Pinpoint the cell where the given text exists, returning its [x, y] midpoint coordinate. 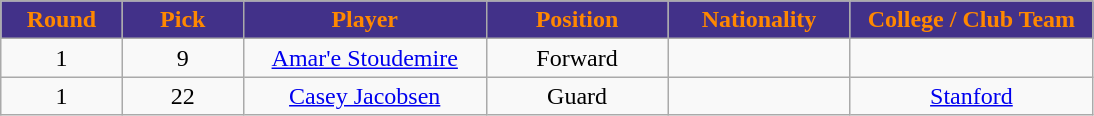
College / Club Team [972, 20]
Player [364, 20]
Guard [577, 96]
Round [62, 20]
22 [182, 96]
Position [577, 20]
Stanford [972, 96]
Amar'e Stoudemire [364, 58]
Casey Jacobsen [364, 96]
Nationality [759, 20]
9 [182, 58]
Pick [182, 20]
Forward [577, 58]
